Pinpoint the cell where the given text exists, returning its [X, Y] midpoint coordinate. 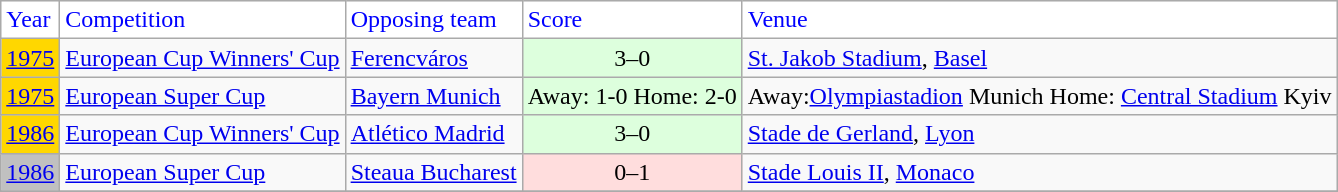
Away: 1-0 Home: 2-0 [632, 96]
Competition [202, 20]
Steaua Bucharest [434, 172]
0–1 [632, 172]
Score [632, 20]
Away:Olympiastadion Munich Home: Central Stadium Kyiv [1040, 96]
Year [30, 20]
Stade Louis II, Monaco [1040, 172]
Bayern Munich [434, 96]
Opposing team [434, 20]
Venue [1040, 20]
Ferencváros [434, 58]
St. Jakob Stadium, Basel [1040, 58]
Stade de Gerland, Lyon [1040, 134]
Atlético Madrid [434, 134]
